Return [X, Y] of the center of cell containing provided text 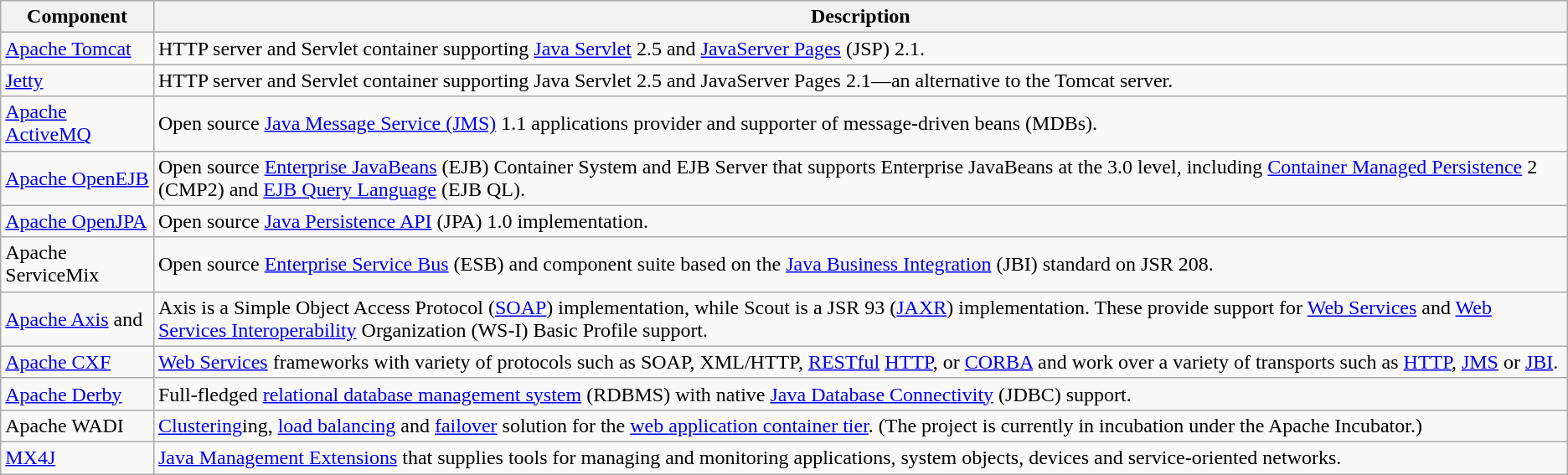
HTTP server and Servlet container supporting Java Servlet 2.5 and JavaServer Pages (JSP) 2.1. [860, 49]
Apache OpenJPA [77, 221]
Apache WADI [77, 426]
Apache OpenEJB [77, 178]
Description [860, 17]
Open source Enterprise Service Bus (ESB) and component suite based on the Java Business Integration (JBI) standard on JSR 208. [860, 265]
Apache ServiceMix [77, 265]
Open source Java Persistence API (JPA) 1.0 implementation. [860, 221]
Apache CXF [77, 362]
MX4J [77, 457]
HTTP server and Servlet container supporting Java Servlet 2.5 and JavaServer Pages 2.1—an alternative to the Tomcat server. [860, 80]
Apache ActiveMQ [77, 124]
Java Management Extensions that supplies tools for managing and monitoring applications, system objects, devices and service-oriented networks. [860, 457]
Open source Java Message Service (JMS) 1.1 applications provider and supporter of message-driven beans (MDBs). [860, 124]
Apache Derby [77, 394]
Full-fledged relational database management system (RDBMS) with native Java Database Connectivity (JDBC) support. [860, 394]
Jetty [77, 80]
Apache Axis and [77, 318]
Apache Tomcat [77, 49]
Component [77, 17]
